Output the [X, Y] coordinate of the center of the cell containing the given text.  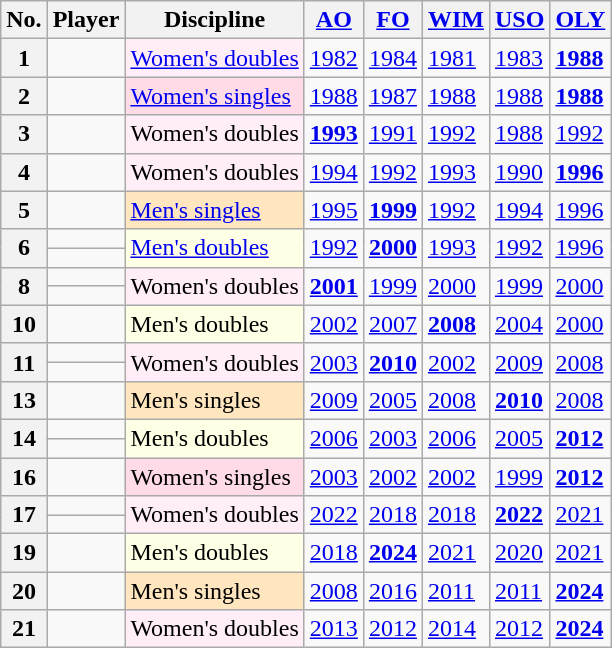
3 [24, 134]
5 [24, 210]
2001 [334, 286]
2 [24, 96]
1987 [392, 96]
19 [24, 553]
20 [24, 591]
2014 [456, 629]
1995 [334, 210]
Player [86, 20]
13 [24, 400]
10 [24, 324]
2004 [519, 324]
1990 [519, 172]
2020 [519, 553]
14 [24, 438]
1 [24, 58]
Discipline [214, 20]
OLY [580, 20]
6 [24, 248]
1983 [519, 58]
2016 [392, 591]
1981 [456, 58]
WIM [456, 20]
16 [24, 477]
FO [392, 20]
AO [334, 20]
2013 [334, 629]
11 [24, 362]
21 [24, 629]
2007 [392, 324]
No. [24, 20]
17 [24, 515]
4 [24, 172]
1984 [392, 58]
8 [24, 286]
1991 [392, 134]
1982 [334, 58]
USO [519, 20]
